Detect which cell encompasses the target text, then output its (X, Y) center coordinate. 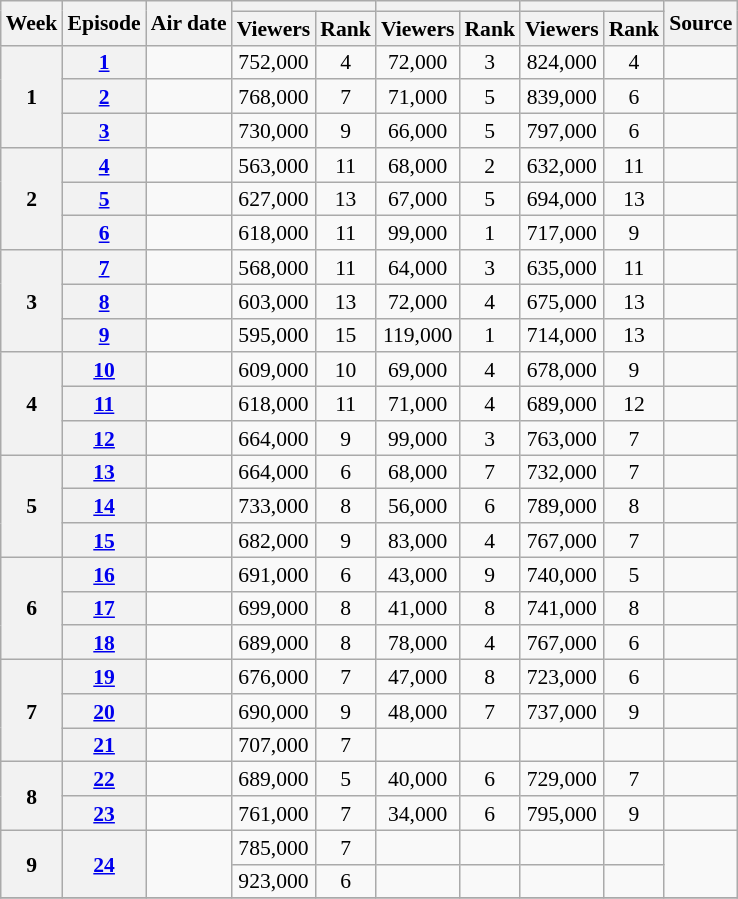
733,000 (274, 506)
690,000 (274, 711)
48,000 (418, 711)
741,000 (562, 608)
603,000 (274, 301)
824,000 (562, 62)
83,000 (418, 540)
797,000 (562, 131)
19 (104, 677)
568,000 (274, 267)
78,000 (418, 643)
678,000 (562, 370)
763,000 (562, 438)
21 (104, 745)
23 (104, 813)
632,000 (562, 165)
768,000 (274, 97)
717,000 (562, 233)
691,000 (274, 574)
714,000 (562, 335)
17 (104, 608)
740,000 (562, 574)
675,000 (562, 301)
Air date (189, 23)
20 (104, 711)
563,000 (274, 165)
16 (104, 574)
18 (104, 643)
676,000 (274, 677)
795,000 (562, 813)
752,000 (274, 62)
Source (700, 23)
22 (104, 779)
729,000 (562, 779)
732,000 (562, 472)
627,000 (274, 199)
761,000 (274, 813)
Week (32, 23)
41,000 (418, 608)
839,000 (562, 97)
694,000 (562, 199)
723,000 (562, 677)
923,000 (274, 881)
47,000 (418, 677)
40,000 (418, 779)
119,000 (418, 335)
682,000 (274, 540)
34,000 (418, 813)
595,000 (274, 335)
707,000 (274, 745)
789,000 (562, 506)
785,000 (274, 847)
737,000 (562, 711)
730,000 (274, 131)
609,000 (274, 370)
24 (104, 864)
67,000 (418, 199)
56,000 (418, 506)
69,000 (418, 370)
64,000 (418, 267)
14 (104, 506)
66,000 (418, 131)
635,000 (562, 267)
43,000 (418, 574)
699,000 (274, 608)
Episode (104, 23)
